Scan for the cell matching the given text and deliver its (x, y) coordinate at center. 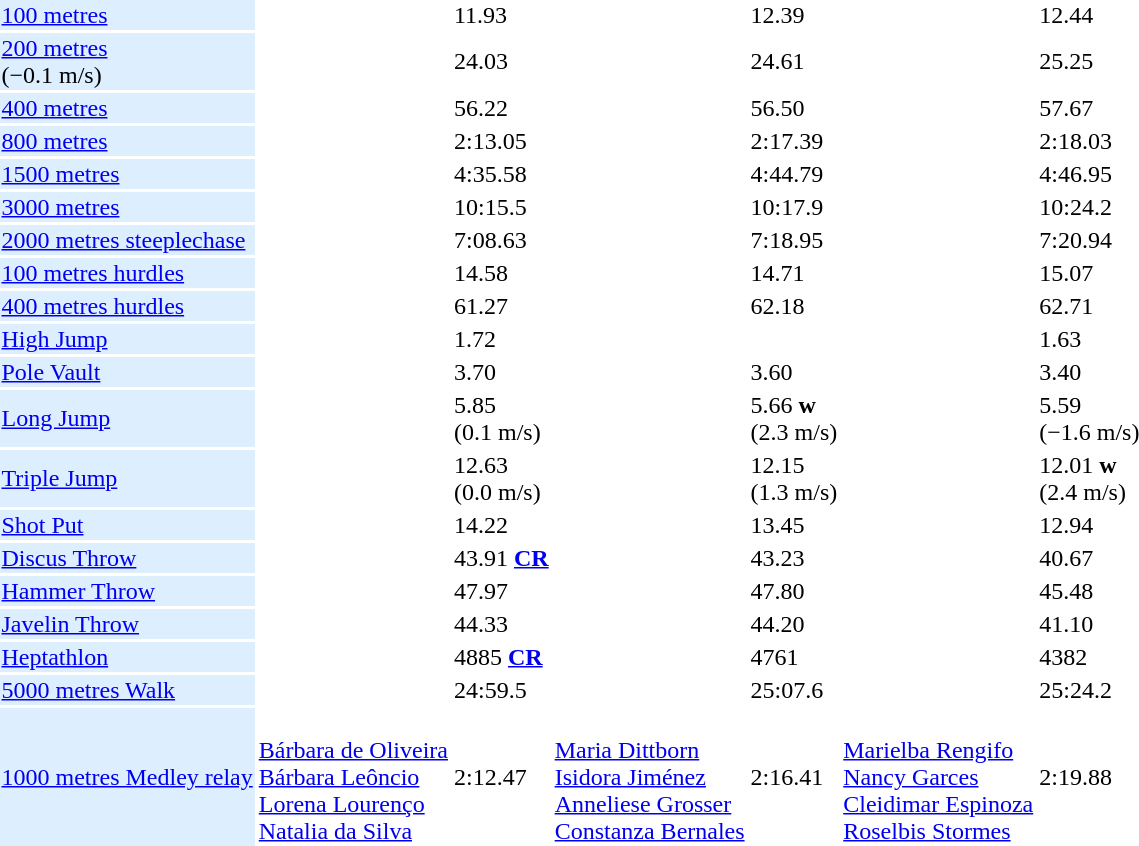
61.27 (501, 306)
14.58 (501, 273)
44.20 (794, 624)
12.15 (1.3 m/s) (794, 478)
12.63 (0.0 m/s) (501, 478)
Triple Jump (127, 478)
3.70 (501, 372)
Javelin Throw (127, 624)
2:17.39 (794, 141)
100 metres hurdles (127, 273)
400 metres hurdles (127, 306)
800 metres (127, 141)
4:35.58 (501, 174)
2000 metres steeplechase (127, 240)
14.71 (794, 273)
11.93 (501, 15)
4:44.79 (794, 174)
1500 metres (127, 174)
47.80 (794, 591)
10:17.9 (794, 207)
400 metres (127, 108)
44.33 (501, 624)
Shot Put (127, 525)
3.60 (794, 372)
Marielba Rengifo Nancy Garces Cleidimar Espinoza Roselbis Stormes (938, 777)
Hammer Throw (127, 591)
Maria Dittborn Isidora Jiménez Anneliese Grosser Constanza Bernales (650, 777)
56.22 (501, 108)
High Jump (127, 339)
7:18.95 (794, 240)
12.39 (794, 15)
56.50 (794, 108)
24.61 (794, 62)
43.23 (794, 558)
25:07.6 (794, 690)
100 metres (127, 15)
43.91 CR (501, 558)
13.45 (794, 525)
5.85 (0.1 m/s) (501, 418)
Pole Vault (127, 372)
7:08.63 (501, 240)
2:12.47 (501, 777)
1000 metres Medley relay (127, 777)
3000 metres (127, 207)
5.66 w (2.3 m/s) (794, 418)
1.72 (501, 339)
2:16.41 (794, 777)
62.18 (794, 306)
47.97 (501, 591)
2:13.05 (501, 141)
Heptathlon (127, 657)
200 metres (−0.1 m/s) (127, 62)
24.03 (501, 62)
14.22 (501, 525)
5000 metres Walk (127, 690)
Bárbara de Oliveira Bárbara Leôncio Lorena Lourenço Natalia da Silva (353, 777)
4885 CR (501, 657)
Discus Throw (127, 558)
24:59.5 (501, 690)
4761 (794, 657)
10:15.5 (501, 207)
Long Jump (127, 418)
